Pinpoint the cell where the given text exists, returning its (x, y) midpoint coordinate. 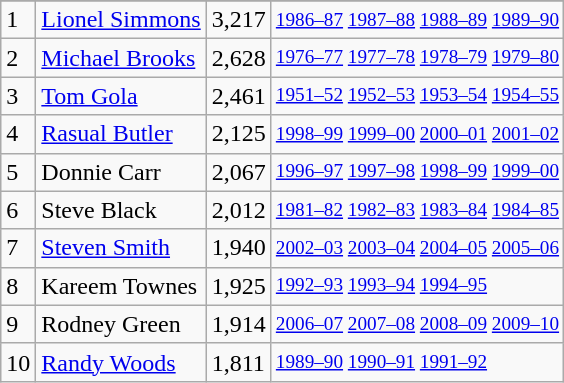
Tom Gola (121, 96)
2,628 (238, 58)
1,914 (238, 324)
9 (18, 324)
1986–87 1987–88 1988–89 1989–90 (417, 20)
1992–93 1993–94 1994–95 (417, 286)
1989–90 1990–91 1991–92 (417, 362)
Donnie Carr (121, 172)
1,925 (238, 286)
1981–82 1982–83 1983–84 1984–85 (417, 210)
2,125 (238, 134)
1951–52 1952–53 1953–54 1954–55 (417, 96)
1998–99 1999–00 2000–01 2001–02 (417, 134)
Randy Woods (121, 362)
2006–07 2007–08 2008–09 2009–10 (417, 324)
4 (18, 134)
1996–97 1997–98 1998–99 1999–00 (417, 172)
2,461 (238, 96)
3 (18, 96)
10 (18, 362)
1976–77 1977–78 1978–79 1979–80 (417, 58)
2002–03 2003–04 2004–05 2005–06 (417, 248)
2 (18, 58)
1 (18, 20)
1,811 (238, 362)
7 (18, 248)
3,217 (238, 20)
5 (18, 172)
2,012 (238, 210)
6 (18, 210)
Michael Brooks (121, 58)
Kareem Townes (121, 286)
Steven Smith (121, 248)
8 (18, 286)
Steve Black (121, 210)
1,940 (238, 248)
Lionel Simmons (121, 20)
2,067 (238, 172)
Rodney Green (121, 324)
Rasual Butler (121, 134)
